For the text-containing cell, return its midpoint in (x, y) coordinate format. 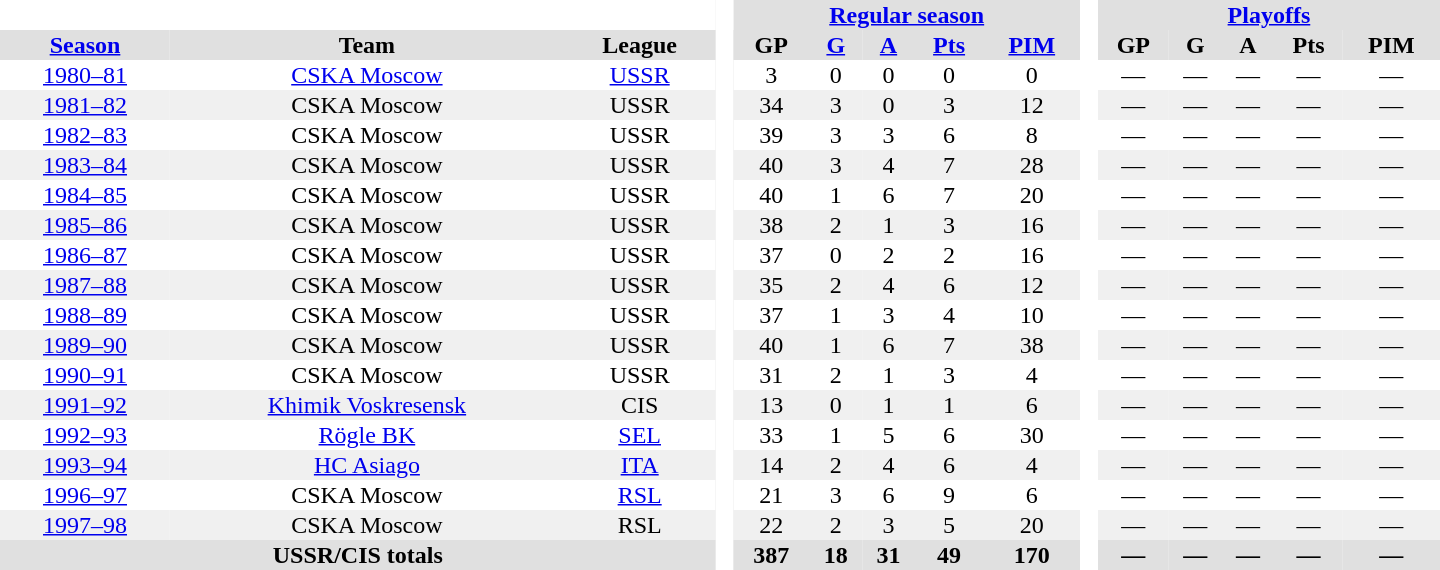
14 (771, 465)
1988–89 (85, 315)
28 (1032, 165)
CIS (640, 405)
USSR/CIS totals (358, 555)
1985–86 (85, 225)
1990–91 (85, 375)
49 (949, 555)
1993–94 (85, 465)
Playoffs (1269, 15)
18 (836, 555)
HC Asiago (367, 465)
Regular season (906, 15)
SEL (640, 435)
1982–83 (85, 135)
1997–98 (85, 525)
387 (771, 555)
Team (367, 45)
1987–88 (85, 285)
39 (771, 135)
1991–92 (85, 405)
34 (771, 105)
ITA (640, 465)
13 (771, 405)
9 (949, 495)
21 (771, 495)
Khimik Voskresensk (367, 405)
1989–90 (85, 345)
33 (771, 435)
1984–85 (85, 195)
10 (1032, 315)
35 (771, 285)
Rögle BK (367, 435)
1983–84 (85, 165)
8 (1032, 135)
1996–97 (85, 495)
22 (771, 525)
170 (1032, 555)
Season (85, 45)
1980–81 (85, 75)
League (640, 45)
1981–82 (85, 105)
1992–93 (85, 435)
30 (1032, 435)
1986–87 (85, 255)
